Search for the cell housing the specified text and yield its (x, y) center coordinate. 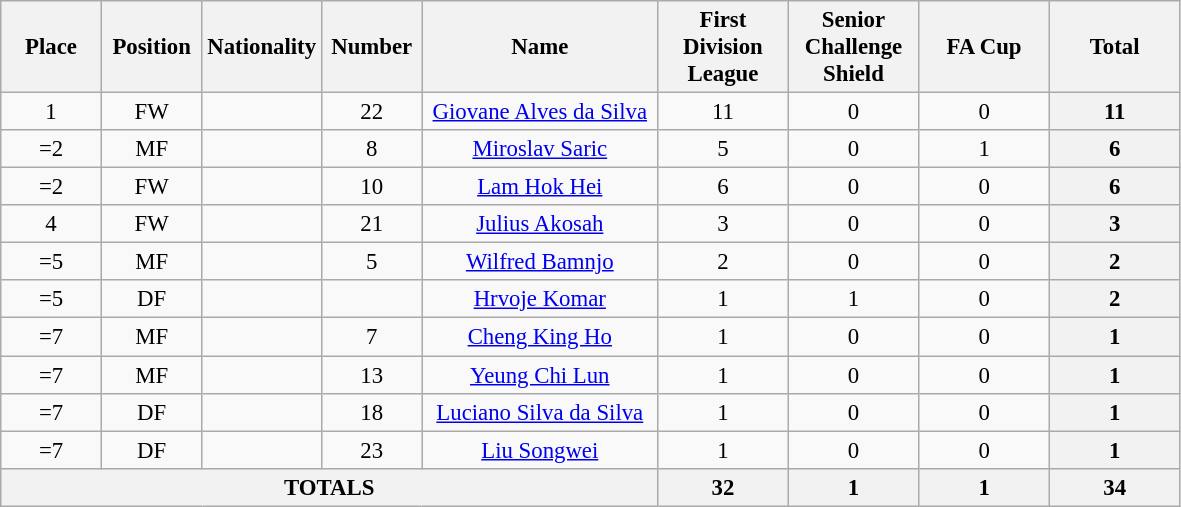
Nationality (262, 47)
4 (52, 224)
Place (52, 47)
Wilfred Bamnjo (540, 262)
Julius Akosah (540, 224)
7 (372, 337)
18 (372, 412)
34 (1114, 487)
Cheng King Ho (540, 337)
Hrvoje Komar (540, 299)
Total (1114, 47)
Number (372, 47)
Yeung Chi Lun (540, 375)
23 (372, 450)
Miroslav Saric (540, 149)
Senior Challenge Shield (854, 47)
22 (372, 112)
Name (540, 47)
21 (372, 224)
32 (724, 487)
Giovane Alves da Silva (540, 112)
10 (372, 187)
Luciano Silva da Silva (540, 412)
8 (372, 149)
TOTALS (330, 487)
First Division League (724, 47)
Position (152, 47)
Liu Songwei (540, 450)
FA Cup (984, 47)
Lam Hok Hei (540, 187)
13 (372, 375)
